Extract the [x, y] coordinate from the center of the cell holding the provided text.  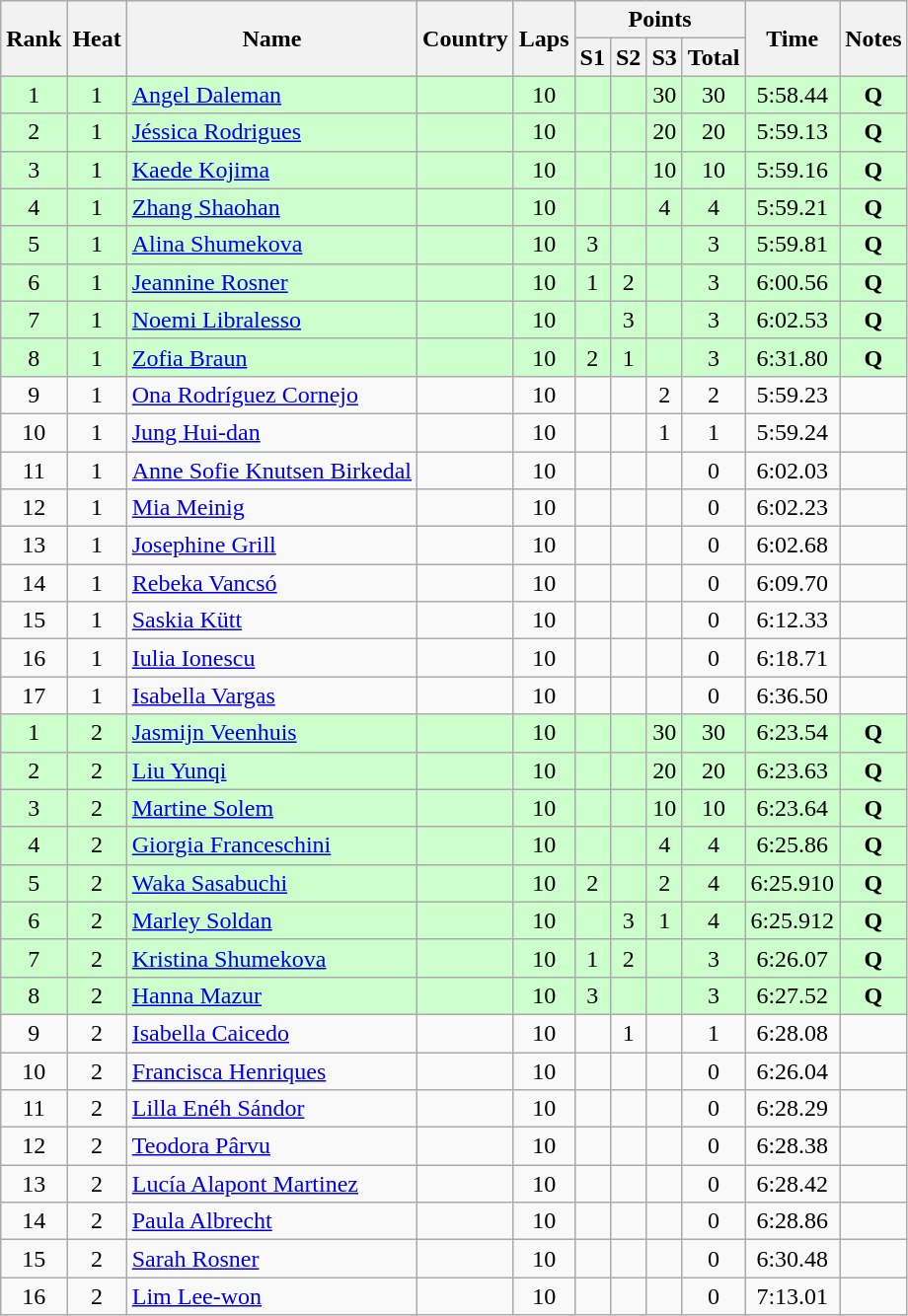
Kristina Shumekova [271, 958]
6:23.54 [793, 733]
6:23.63 [793, 770]
6:02.03 [793, 471]
Martine Solem [271, 808]
Teodora Pârvu [271, 1146]
6:12.33 [793, 621]
Name [271, 38]
5:58.44 [793, 95]
5:59.23 [793, 395]
Iulia Ionescu [271, 658]
6:00.56 [793, 282]
Isabella Caicedo [271, 1033]
6:02.68 [793, 546]
Sarah Rosner [271, 1259]
5:59.81 [793, 245]
17 [34, 695]
Country [466, 38]
6:18.71 [793, 658]
Noemi Libralesso [271, 320]
Rank [34, 38]
S2 [628, 57]
6:25.86 [793, 845]
6:30.48 [793, 1259]
5:59.13 [793, 132]
Notes [873, 38]
Lucía Alapont Martinez [271, 1184]
Laps [544, 38]
Waka Sasabuchi [271, 883]
Points [659, 20]
6:36.50 [793, 695]
5:59.24 [793, 432]
Rebeka Vancsó [271, 583]
6:23.64 [793, 808]
5:59.21 [793, 207]
6:26.07 [793, 958]
6:28.86 [793, 1221]
6:27.52 [793, 995]
6:02.53 [793, 320]
Angel Daleman [271, 95]
Alina Shumekova [271, 245]
Total [714, 57]
Time [793, 38]
Josephine Grill [271, 546]
Hanna Mazur [271, 995]
6:31.80 [793, 357]
Lilla Enéh Sándor [271, 1109]
Marley Soldan [271, 920]
5:59.16 [793, 170]
6:28.08 [793, 1033]
Saskia Kütt [271, 621]
Lim Lee-won [271, 1296]
Paula Albrecht [271, 1221]
Giorgia Franceschini [271, 845]
Mia Meinig [271, 508]
Zofia Braun [271, 357]
6:28.42 [793, 1184]
Jéssica Rodrigues [271, 132]
Francisca Henriques [271, 1070]
S3 [664, 57]
Anne Sofie Knutsen Birkedal [271, 471]
Isabella Vargas [271, 695]
6:02.23 [793, 508]
Kaede Kojima [271, 170]
Jeannine Rosner [271, 282]
S1 [592, 57]
Ona Rodríguez Cornejo [271, 395]
6:28.38 [793, 1146]
6:26.04 [793, 1070]
6:25.910 [793, 883]
6:28.29 [793, 1109]
6:09.70 [793, 583]
Zhang Shaohan [271, 207]
6:25.912 [793, 920]
Liu Yunqi [271, 770]
Heat [97, 38]
7:13.01 [793, 1296]
Jung Hui-dan [271, 432]
Jasmijn Veenhuis [271, 733]
